Return the (x, y) coordinate for the center point of the cell that contains the specified text.  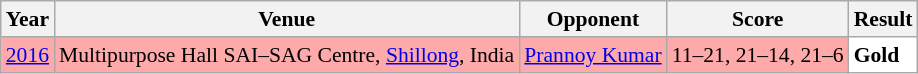
Year (28, 19)
Gold (884, 55)
Venue (286, 19)
2016 (28, 55)
Multipurpose Hall SAI–SAG Centre, Shillong, India (286, 55)
Score (758, 19)
11–21, 21–14, 21–6 (758, 55)
Result (884, 19)
Prannoy Kumar (592, 55)
Opponent (592, 19)
